Return the [x, y] coordinate for the center point of the cell that contains the specified text.  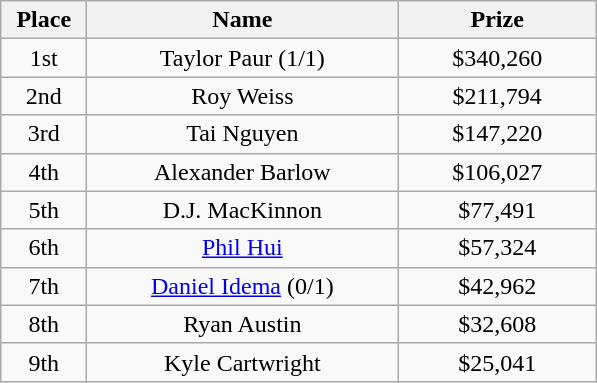
Taylor Paur (1/1) [242, 58]
5th [44, 210]
Tai Nguyen [242, 134]
$32,608 [498, 324]
4th [44, 172]
$57,324 [498, 248]
$42,962 [498, 286]
Roy Weiss [242, 96]
$147,220 [498, 134]
8th [44, 324]
Ryan Austin [242, 324]
Prize [498, 20]
3rd [44, 134]
7th [44, 286]
9th [44, 362]
1st [44, 58]
Daniel Idema (0/1) [242, 286]
$106,027 [498, 172]
Phil Hui [242, 248]
$211,794 [498, 96]
6th [44, 248]
2nd [44, 96]
Alexander Barlow [242, 172]
Name [242, 20]
D.J. MacKinnon [242, 210]
$340,260 [498, 58]
$25,041 [498, 362]
$77,491 [498, 210]
Kyle Cartwright [242, 362]
Place [44, 20]
